Scan for the cell matching the given text and deliver its [X, Y] coordinate at center. 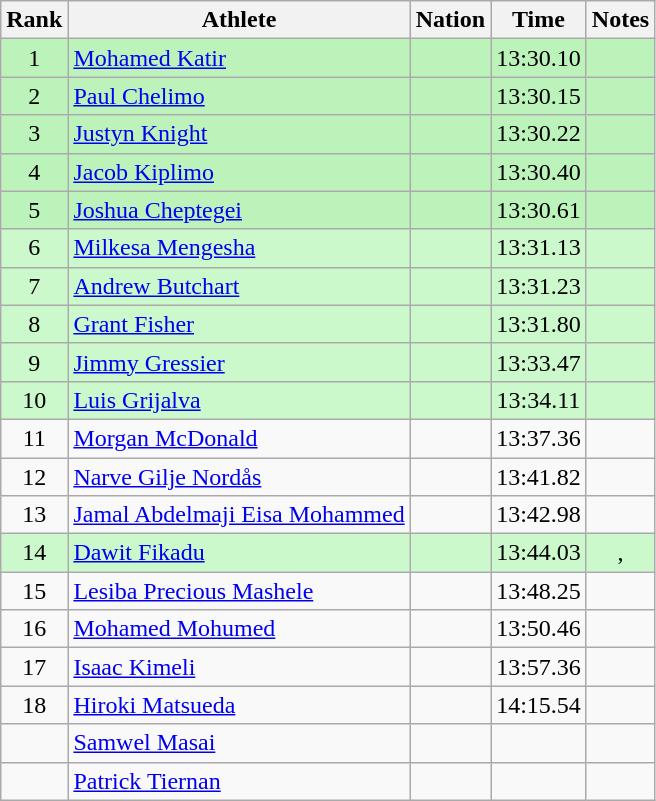
Time [539, 20]
13:50.46 [539, 629]
13:37.36 [539, 438]
Athlete [239, 20]
13:31.23 [539, 286]
5 [34, 210]
Justyn Knight [239, 134]
13:48.25 [539, 591]
Nation [450, 20]
13:30.61 [539, 210]
13:30.22 [539, 134]
18 [34, 705]
Dawit Fikadu [239, 553]
13:41.82 [539, 477]
3 [34, 134]
2 [34, 96]
Andrew Butchart [239, 286]
13:30.15 [539, 96]
15 [34, 591]
Rank [34, 20]
Patrick Tiernan [239, 781]
4 [34, 172]
14:15.54 [539, 705]
14 [34, 553]
Narve Gilje Nordås [239, 477]
Mohamed Mohumed [239, 629]
Hiroki Matsueda [239, 705]
8 [34, 324]
Jamal Abdelmaji Eisa Mohammed [239, 515]
Notes [620, 20]
13:30.10 [539, 58]
13:31.80 [539, 324]
Samwel Masai [239, 743]
Paul Chelimo [239, 96]
1 [34, 58]
Joshua Cheptegei [239, 210]
Milkesa Mengesha [239, 248]
, [620, 553]
13 [34, 515]
Jimmy Gressier [239, 362]
16 [34, 629]
13:31.13 [539, 248]
Jacob Kiplimo [239, 172]
13:33.47 [539, 362]
11 [34, 438]
Luis Grijalva [239, 400]
13:42.98 [539, 515]
Morgan McDonald [239, 438]
6 [34, 248]
12 [34, 477]
Mohamed Katir [239, 58]
13:30.40 [539, 172]
Isaac Kimeli [239, 667]
Grant Fisher [239, 324]
7 [34, 286]
13:57.36 [539, 667]
13:34.11 [539, 400]
Lesiba Precious Mashele [239, 591]
9 [34, 362]
13:44.03 [539, 553]
10 [34, 400]
17 [34, 667]
